Capture the cell that displays the provided text and extract its [x, y] central coordinate. 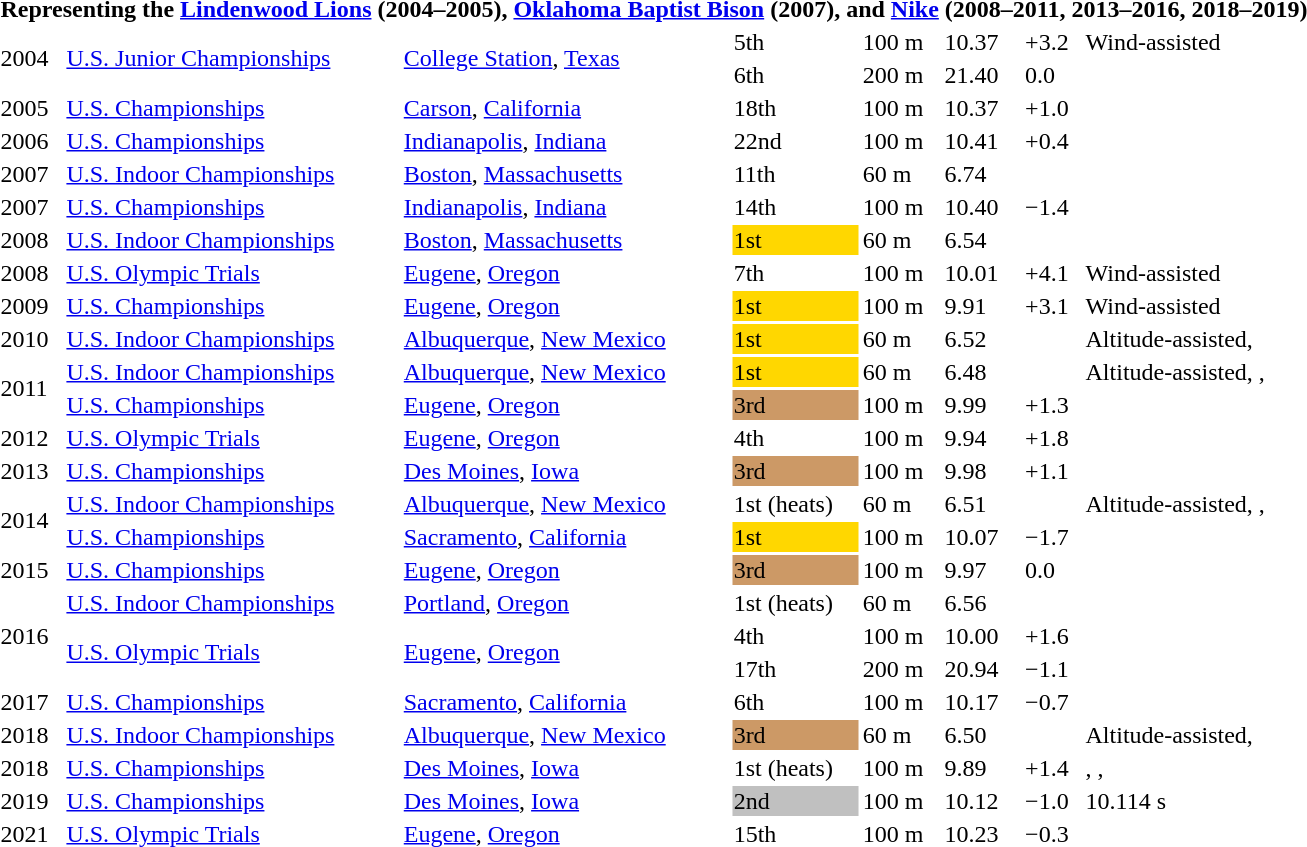
10.41 [982, 141]
9.98 [982, 471]
10.17 [982, 702]
+1.4 [1052, 768]
+1.6 [1052, 636]
2nd [795, 801]
+1.3 [1052, 405]
Carson, California [566, 108]
6.74 [982, 174]
11th [795, 174]
10.00 [982, 636]
+1.8 [1052, 438]
9.89 [982, 768]
10.07 [982, 537]
+3.1 [1052, 306]
10.40 [982, 207]
College Station, Texas [566, 58]
U.S. Junior Championships [232, 58]
+1.0 [1052, 108]
18th [795, 108]
+0.4 [1052, 141]
6.50 [982, 735]
−1.4 [1052, 207]
6.52 [982, 339]
17th [795, 669]
9.99 [982, 405]
9.94 [982, 438]
−1.0 [1052, 801]
10.12 [982, 801]
+4.1 [1052, 273]
22nd [795, 141]
9.97 [982, 570]
−0.7 [1052, 702]
6.51 [982, 504]
+1.1 [1052, 471]
6.48 [982, 372]
6.54 [982, 240]
−1.1 [1052, 669]
7th [795, 273]
20.94 [982, 669]
9.91 [982, 306]
10.01 [982, 273]
−1.7 [1052, 537]
6.56 [982, 603]
Portland, Oregon [566, 603]
5th [795, 42]
+3.2 [1052, 42]
21.40 [982, 75]
14th [795, 207]
